Identify which cell holds the provided text, then report its (x, y) central coordinate. 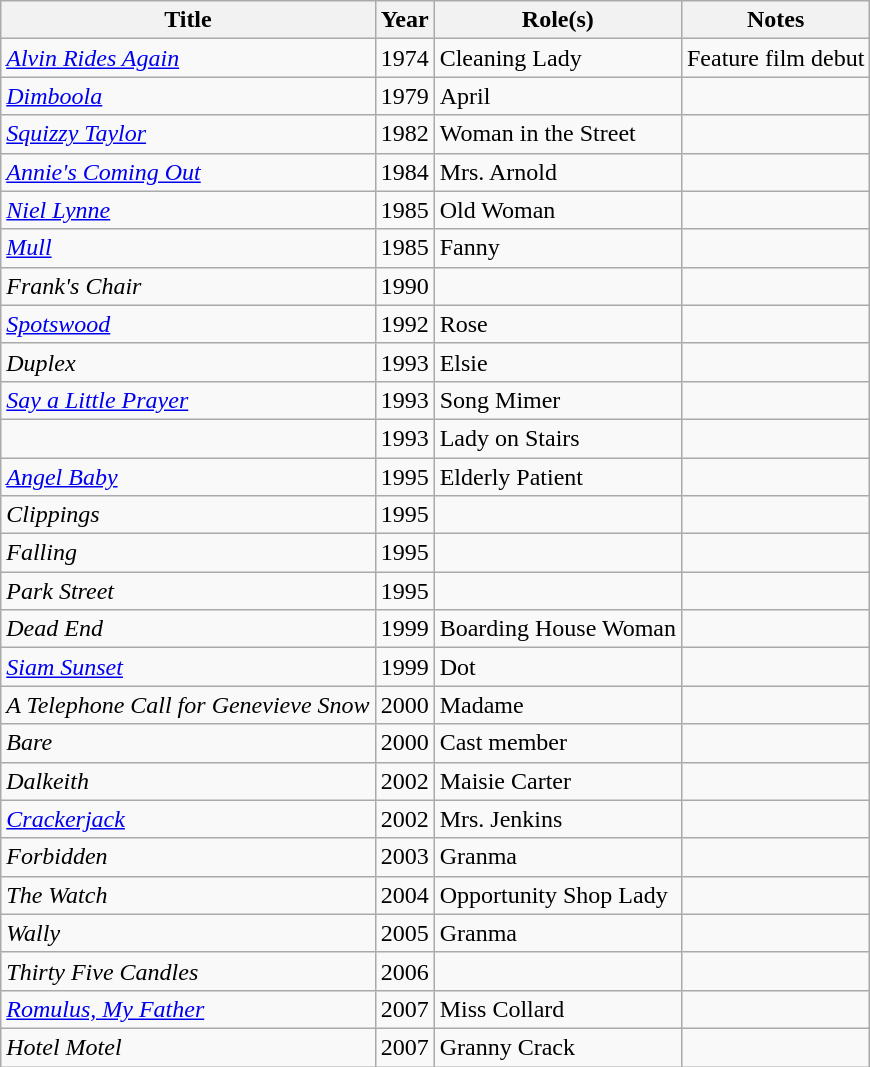
The Watch (188, 895)
Granny Crack (558, 1047)
Siam Sunset (188, 667)
Cleaning Lady (558, 58)
Falling (188, 553)
Miss Collard (558, 1009)
Mrs. Jenkins (558, 819)
Frank's Chair (188, 286)
Boarding House Woman (558, 629)
Dalkeith (188, 781)
2005 (404, 933)
Cast member (558, 743)
Feature film debut (775, 58)
Bare (188, 743)
Park Street (188, 591)
Dimboola (188, 96)
Clippings (188, 515)
Title (188, 20)
Angel Baby (188, 477)
Dot (558, 667)
Old Woman (558, 210)
Opportunity Shop Lady (558, 895)
Fanny (558, 248)
1974 (404, 58)
Say a Little Prayer (188, 400)
1979 (404, 96)
Mrs. Arnold (558, 172)
2003 (404, 857)
Notes (775, 20)
Wally (188, 933)
A Telephone Call for Genevieve Snow (188, 705)
Dead End (188, 629)
Song Mimer (558, 400)
Maisie Carter (558, 781)
Hotel Motel (188, 1047)
Alvin Rides Again (188, 58)
Thirty Five Candles (188, 971)
Rose (558, 324)
1982 (404, 134)
Lady on Stairs (558, 438)
2004 (404, 895)
Elderly Patient (558, 477)
Woman in the Street (558, 134)
Annie's Coming Out (188, 172)
Mull (188, 248)
Duplex (188, 362)
1984 (404, 172)
1992 (404, 324)
Crackerjack (188, 819)
Year (404, 20)
Forbidden (188, 857)
Niel Lynne (188, 210)
Elsie (558, 362)
Spotswood (188, 324)
April (558, 96)
Romulus, My Father (188, 1009)
Madame (558, 705)
Squizzy Taylor (188, 134)
2006 (404, 971)
Role(s) (558, 20)
1990 (404, 286)
